Output the [X, Y] coordinate of the center of the cell containing the given text.  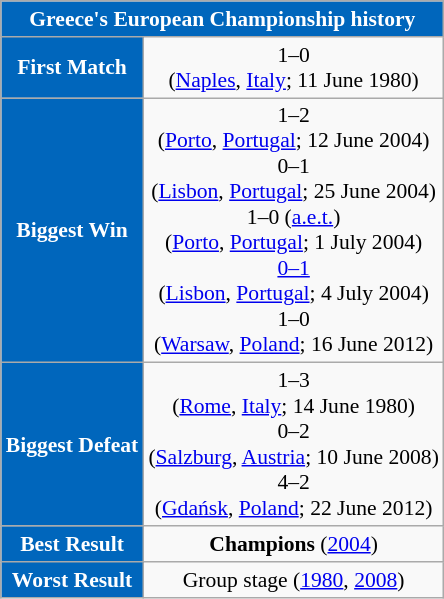
Champions (2004) [294, 544]
1–3 (Rome, Italy; 14 June 1980) 0–2 (Salzburg, Austria; 10 June 2008) 4–2 (Gdańsk, Poland; 22 June 2012) [294, 444]
First Match [72, 68]
Worst Result [72, 580]
Biggest Defeat [72, 444]
Greece's European Championship history [222, 19]
Group stage (1980, 2008) [294, 580]
Best Result [72, 544]
Biggest Win [72, 230]
1–0 (Naples, Italy; 11 June 1980) [294, 68]
